Detect which cell encompasses the target text, then output its [X, Y] center coordinate. 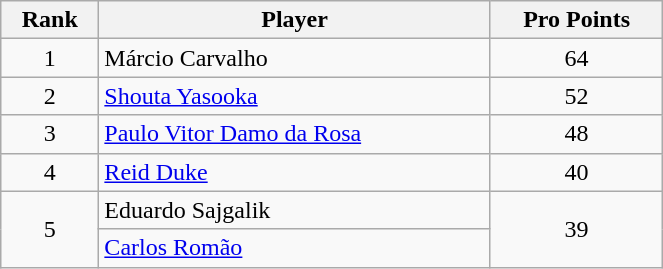
Shouta Yasooka [295, 96]
Reid Duke [295, 172]
39 [576, 229]
1 [50, 58]
Rank [50, 20]
Pro Points [576, 20]
Paulo Vitor Damo da Rosa [295, 134]
5 [50, 229]
3 [50, 134]
64 [576, 58]
4 [50, 172]
52 [576, 96]
2 [50, 96]
Márcio Carvalho [295, 58]
Carlos Romão [295, 248]
Eduardo Sajgalik [295, 210]
Player [295, 20]
40 [576, 172]
48 [576, 134]
